Output the [X, Y] coordinate of the center of the cell containing the given text.  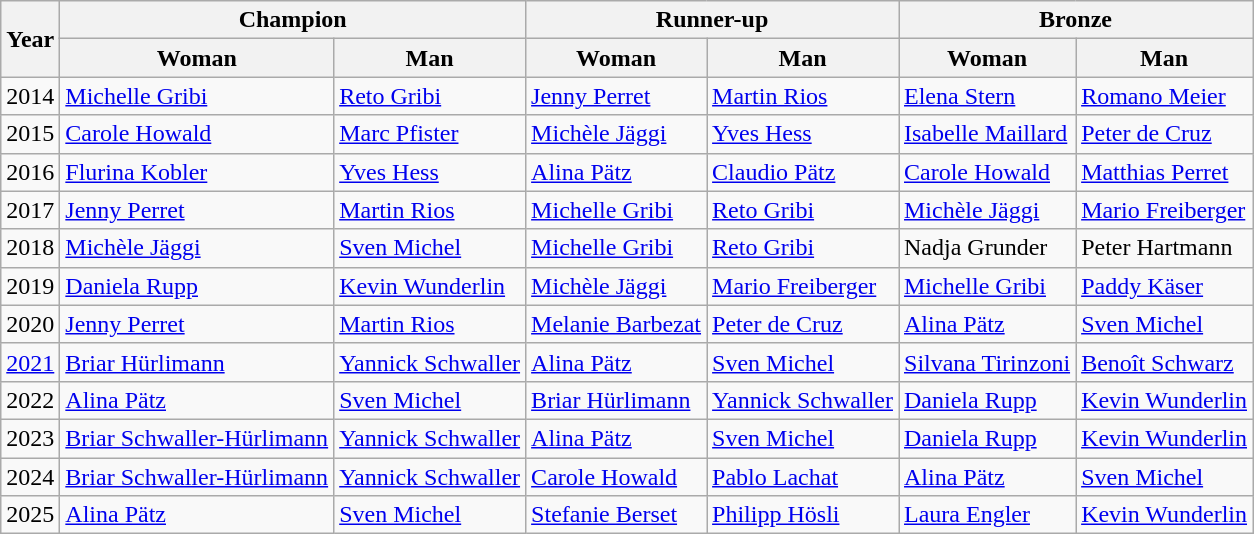
Pablo Lachat [803, 477]
Stefanie Berset [616, 515]
Matthias Perret [1164, 172]
2018 [30, 248]
2014 [30, 96]
Peter Hartmann [1164, 248]
2016 [30, 172]
Champion [293, 20]
Bronze [1075, 20]
2015 [30, 134]
Laura Engler [986, 515]
2023 [30, 438]
Benoît Schwarz [1164, 362]
Marc Pfister [430, 134]
Silvana Tirinzoni [986, 362]
Flurina Kobler [197, 172]
2017 [30, 210]
Elena Stern [986, 96]
2022 [30, 400]
2019 [30, 286]
Runner-up [712, 20]
2020 [30, 324]
Isabelle Maillard [986, 134]
Nadja Grunder [986, 248]
2025 [30, 515]
2021 [30, 362]
Melanie Barbezat [616, 324]
Paddy Käser [1164, 286]
Claudio Pätz [803, 172]
Philipp Hösli [803, 515]
Romano Meier [1164, 96]
2024 [30, 477]
Year [30, 39]
